Identify which cell holds the provided text, then report its [X, Y] central coordinate. 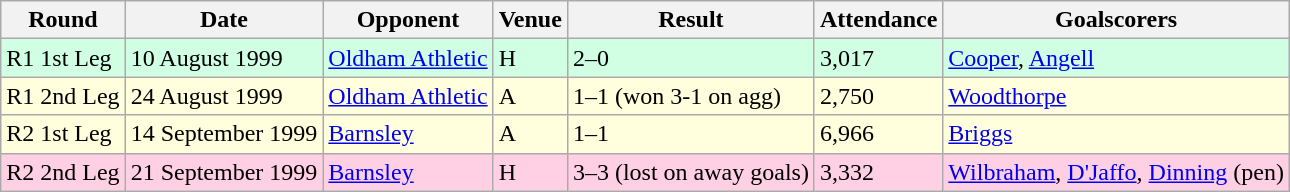
R2 1st Leg [63, 134]
Wilbraham, D'Jaffo, Dinning (pen) [1116, 172]
Cooper, Angell [1116, 58]
10 August 1999 [224, 58]
Round [63, 20]
Briggs [1116, 134]
6,966 [878, 134]
Date [224, 20]
1–1 (won 3-1 on agg) [690, 96]
Goalscorers [1116, 20]
1–1 [690, 134]
R1 1st Leg [63, 58]
Opponent [408, 20]
Result [690, 20]
24 August 1999 [224, 96]
Attendance [878, 20]
Venue [530, 20]
3–3 (lost on away goals) [690, 172]
3,332 [878, 172]
14 September 1999 [224, 134]
Woodthorpe [1116, 96]
R2 2nd Leg [63, 172]
2,750 [878, 96]
2–0 [690, 58]
R1 2nd Leg [63, 96]
21 September 1999 [224, 172]
3,017 [878, 58]
